Locate the cell with the specified text and output its [X, Y] center coordinate. 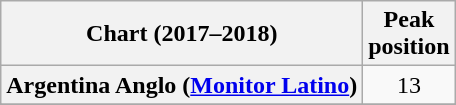
13 [409, 85]
Argentina Anglo (Monitor Latino) [182, 85]
Chart (2017–2018) [182, 34]
Peakposition [409, 34]
